Detect which cell encompasses the target text, then output its [X, Y] center coordinate. 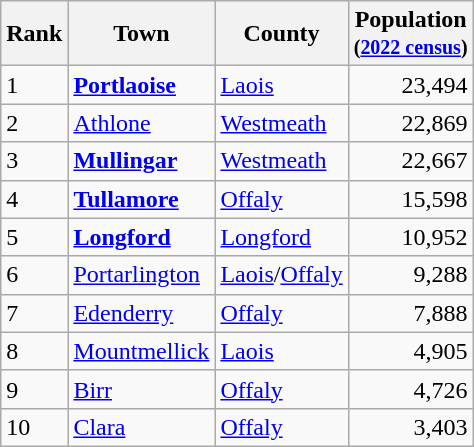
4 [34, 199]
Tullamore [142, 199]
8 [34, 351]
Portarlington [142, 275]
Portlaoise [142, 85]
22,667 [410, 161]
3,403 [410, 427]
Birr [142, 389]
5 [34, 237]
Edenderry [142, 313]
9,288 [410, 275]
Laois/Offaly [282, 275]
15,598 [410, 199]
3 [34, 161]
6 [34, 275]
7 [34, 313]
1 [34, 85]
Mountmellick [142, 351]
4,905 [410, 351]
Population(2022 census) [410, 34]
Town [142, 34]
County [282, 34]
2 [34, 123]
Athlone [142, 123]
Mullingar [142, 161]
4,726 [410, 389]
Clara [142, 427]
22,869 [410, 123]
10 [34, 427]
Rank [34, 34]
23,494 [410, 85]
9 [34, 389]
10,952 [410, 237]
7,888 [410, 313]
